Pinpoint the cell where the given text exists, returning its [X, Y] midpoint coordinate. 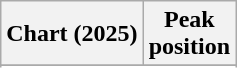
Peakposition [189, 34]
Chart (2025) [72, 34]
